Capture the cell that displays the provided text and extract its [X, Y] central coordinate. 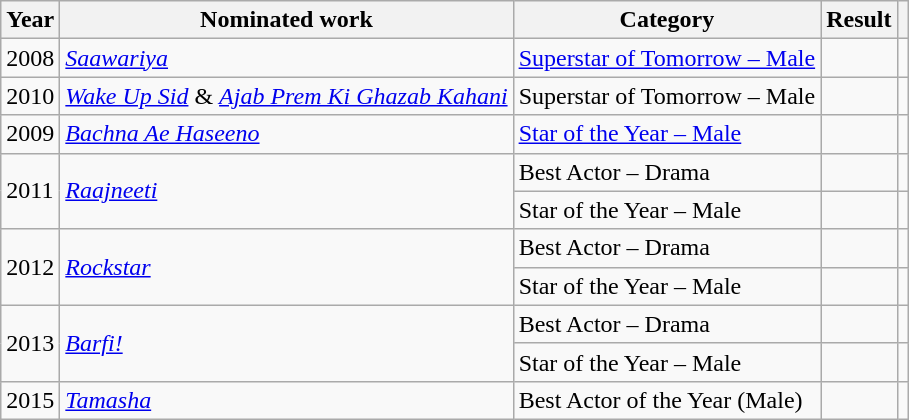
Saawariya [286, 58]
2013 [30, 343]
2010 [30, 96]
2009 [30, 134]
Raajneeti [286, 191]
2015 [30, 400]
Result [859, 20]
2012 [30, 267]
Barfi! [286, 343]
Rockstar [286, 267]
Year [30, 20]
Wake Up Sid & Ajab Prem Ki Ghazab Kahani [286, 96]
Category [667, 20]
Best Actor of the Year (Male) [667, 400]
Bachna Ae Haseeno [286, 134]
2011 [30, 191]
Tamasha [286, 400]
Nominated work [286, 20]
2008 [30, 58]
